Output the [x, y] coordinate of the center of the cell containing the given text.  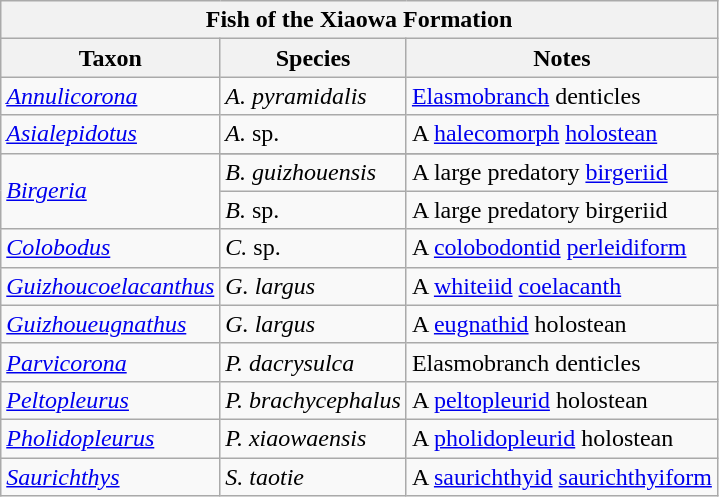
C. sp. [314, 248]
Saurichthys [110, 477]
A. sp. [314, 134]
Fish of the Xiaowa Formation [360, 20]
A colobodontid perleidiform [562, 248]
Asialepidotus [110, 134]
B. sp. [314, 210]
Guizhoucoelacanthus [110, 286]
Peltopleurus [110, 400]
Colobodus [110, 248]
Guizhoueugnathus [110, 324]
Parvicorona [110, 362]
Pholidopleurus [110, 438]
A whiteiid coelacanth [562, 286]
A peltopleurid holostean [562, 400]
S. taotie [314, 477]
P. dacrysulca [314, 362]
Taxon [110, 58]
A pholidopleurid holostean [562, 438]
Annulicorona [110, 96]
A eugnathid holostean [562, 324]
Notes [562, 58]
A halecomorph holostean [562, 134]
Birgeria [110, 191]
A. pyramidalis [314, 96]
B. guizhouensis [314, 172]
A saurichthyid saurichthyiform [562, 477]
Species [314, 58]
P. xiaowaensis [314, 438]
P. brachycephalus [314, 400]
